From the cell containing the given text, extract its center point as [x, y] coordinate. 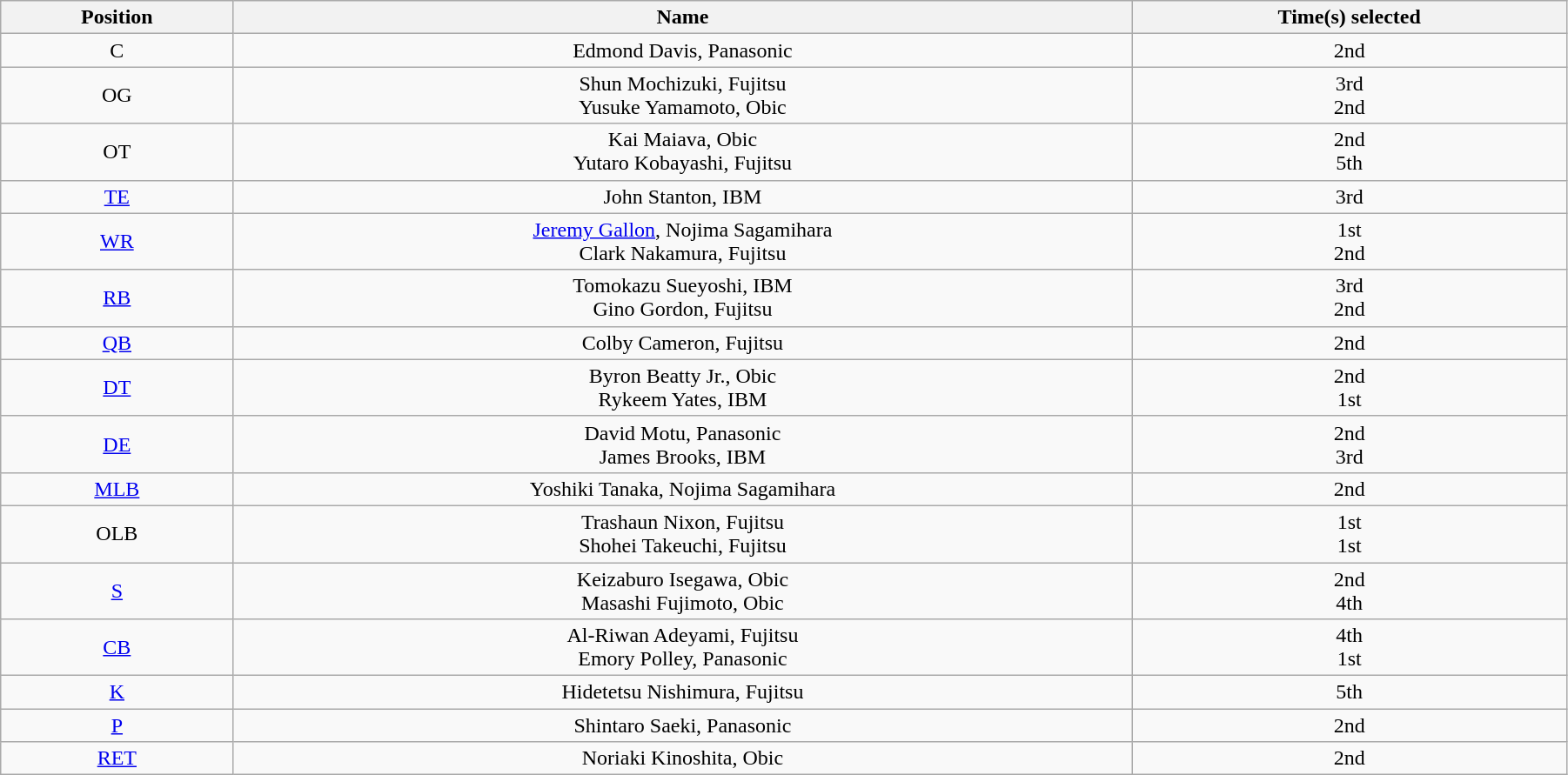
Kai Maiava, ObicYutaro Kobayashi, Fujitsu [682, 151]
2nd3rd [1349, 444]
Yoshiki Tanaka, Nojima Sagamihara [682, 489]
2nd4th [1349, 590]
Position [117, 17]
DE [117, 444]
C [117, 50]
Name [682, 17]
QB [117, 343]
1st1st [1349, 534]
Trashaun Nixon, FujitsuShohei Takeuchi, Fujitsu [682, 534]
Colby Cameron, Fujitsu [682, 343]
TE [117, 197]
Shintaro Saeki, Panasonic [682, 725]
RET [117, 758]
3rd [1349, 197]
P [117, 725]
Shun Mochizuki, FujitsuYusuke Yamamoto, Obic [682, 96]
Hidetetsu Nishimura, Fujitsu [682, 692]
RB [117, 297]
OG [117, 96]
Al-Riwan Adeyami, FujitsuEmory Polley, Panasonic [682, 647]
1st2nd [1349, 242]
John Stanton, IBM [682, 197]
Tomokazu Sueyoshi, IBMGino Gordon, Fujitsu [682, 297]
Edmond Davis, Panasonic [682, 50]
DT [117, 388]
Byron Beatty Jr., ObicRykeem Yates, IBM [682, 388]
2nd5th [1349, 151]
CB [117, 647]
4th1st [1349, 647]
WR [117, 242]
2nd1st [1349, 388]
Keizaburo Isegawa, ObicMasashi Fujimoto, Obic [682, 590]
5th [1349, 692]
Time(s) selected [1349, 17]
Noriaki Kinoshita, Obic [682, 758]
OLB [117, 534]
Jeremy Gallon, Nojima SagamiharaClark Nakamura, Fujitsu [682, 242]
S [117, 590]
OT [117, 151]
David Motu, PanasonicJames Brooks, IBM [682, 444]
K [117, 692]
MLB [117, 489]
